Extract the (x, y) coordinate from the center of the cell holding the provided text.  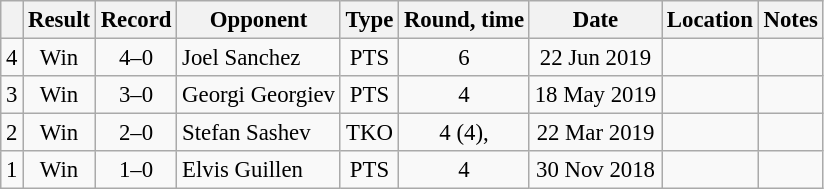
1 (12, 170)
1–0 (136, 170)
Date (595, 20)
TKO (369, 133)
30 Nov 2018 (595, 170)
4 (4), (464, 133)
18 May 2019 (595, 95)
Elvis Guillen (259, 170)
3 (12, 95)
Joel Sanchez (259, 58)
2 (12, 133)
Notes (790, 20)
2–0 (136, 133)
Opponent (259, 20)
Location (710, 20)
4–0 (136, 58)
Stefan Sashev (259, 133)
Type (369, 20)
6 (464, 58)
3–0 (136, 95)
Round, time (464, 20)
Result (60, 20)
22 Jun 2019 (595, 58)
Georgi Georgiev (259, 95)
22 Mar 2019 (595, 133)
Record (136, 20)
